Provide the [X, Y] coordinate of the cell's center where the given text is located.  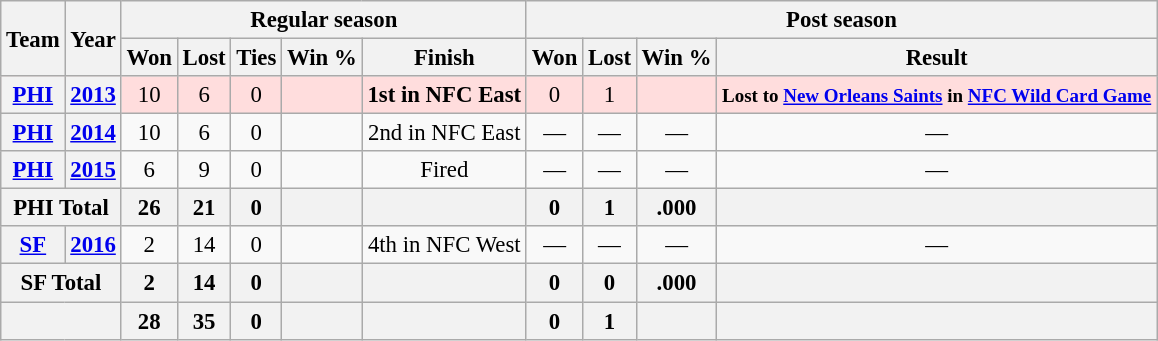
SF [33, 245]
9 [204, 170]
2016 [93, 245]
Regular season [324, 20]
Year [93, 38]
PHI Total [61, 208]
26 [149, 208]
Team [33, 38]
2014 [93, 133]
1st in NFC East [444, 95]
Result [937, 58]
Ties [256, 58]
2015 [93, 170]
SF Total [61, 283]
4th in NFC West [444, 245]
Post season [841, 20]
35 [204, 321]
Fired [444, 170]
Finish [444, 58]
2nd in NFC East [444, 133]
28 [149, 321]
2013 [93, 95]
21 [204, 208]
Lost to New Orleans Saints in NFC Wild Card Game [937, 95]
